Return the (X, Y) coordinate for the center point of the cell that contains the specified text.  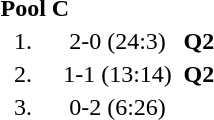
2-0 (24:3) (118, 41)
1-1 (13:14) (118, 74)
